Pinpoint the cell where the given text exists, returning its [x, y] midpoint coordinate. 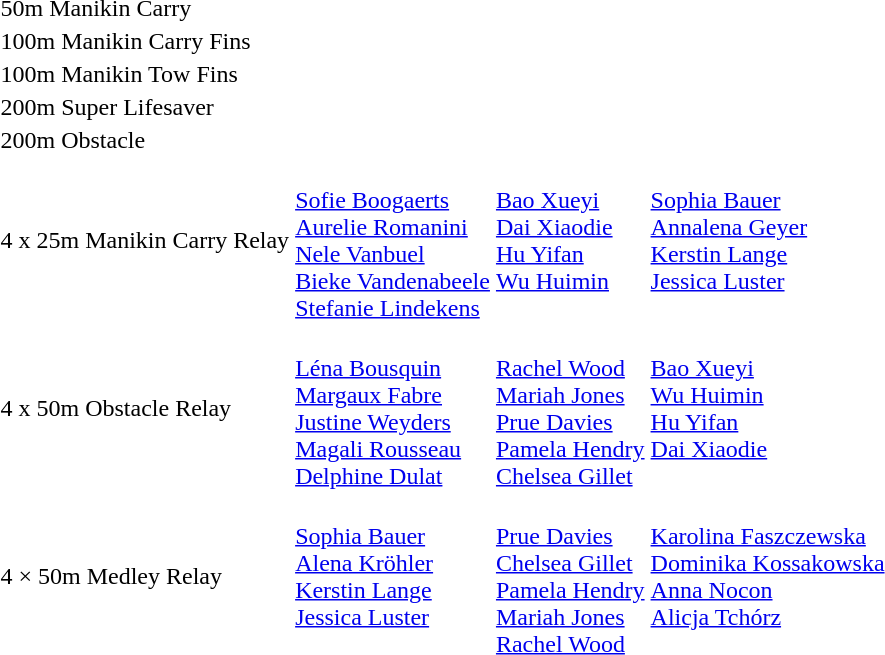
Léna BousquinMargaux FabreJustine WeydersMagali RousseauDelphine Dulat [393, 408]
Sofie BoogaertsAurelie RomaniniNele VanbuelBieke VandenabeeleStefanie Lindekens [393, 240]
Rachel WoodMariah JonesPrue DaviesPamela HendryChelsea Gillet [570, 408]
Bao XueyiDai XiaodieHu YifanWu Huimin [570, 240]
